Return the (x, y) coordinate for the center point of the cell that contains the specified text.  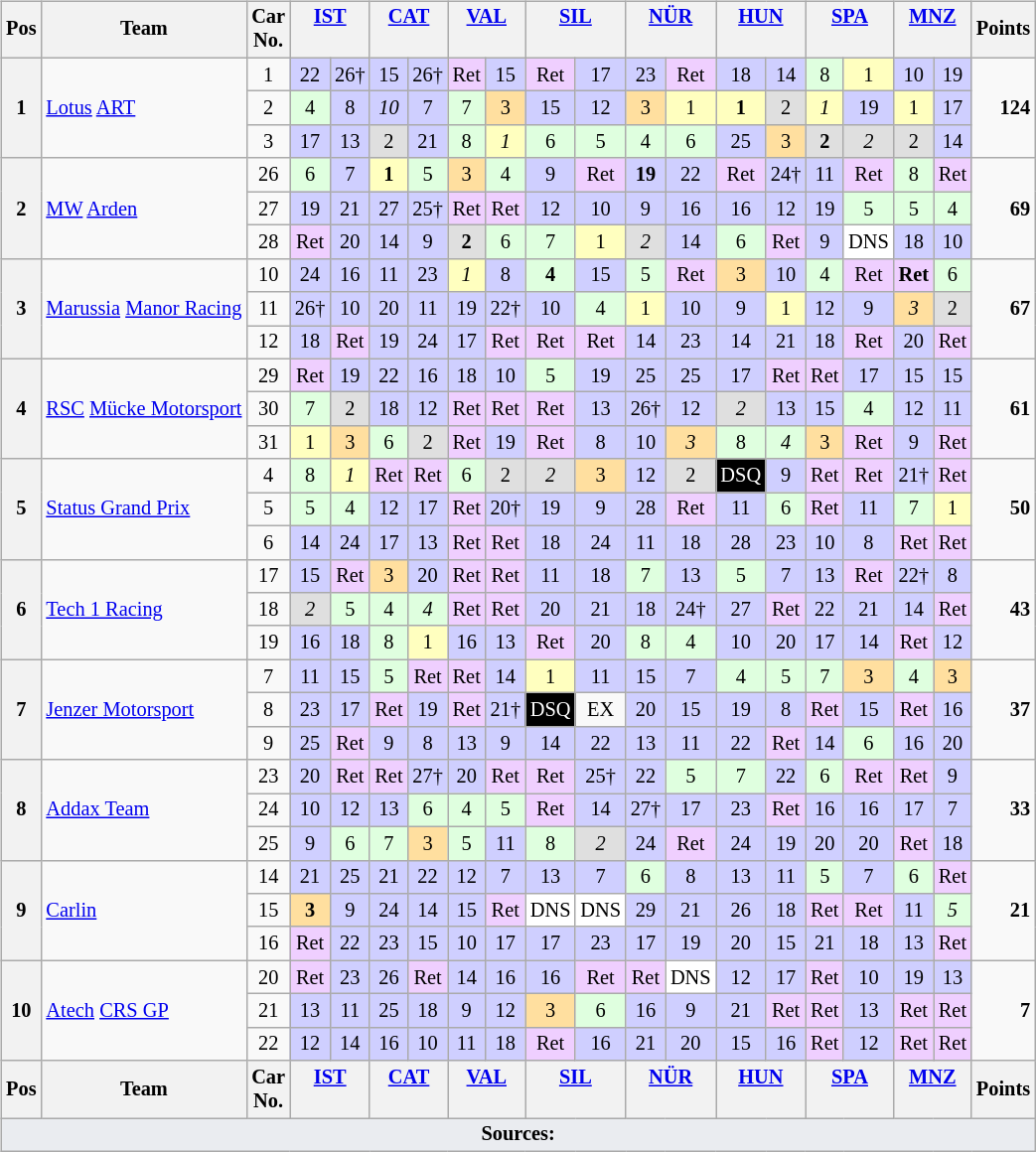
MW Arden (143, 209)
Jenzer Motorsport (143, 709)
RSC Mücke Motorsport (143, 409)
Marussia Manor Racing (143, 308)
50 (1003, 508)
Carlin (143, 910)
Addax Team (143, 810)
69 (1003, 209)
Sources: (518, 1135)
Lotus ART (143, 107)
31 (268, 443)
43 (1003, 610)
Status Grand Prix (143, 508)
61 (1003, 409)
124 (1003, 107)
EX (600, 710)
30 (268, 409)
67 (1003, 308)
Atech CRS GP (143, 1011)
33 (1003, 810)
Tech 1 Racing (143, 610)
37 (1003, 709)
20† (506, 509)
